Pinpoint the cell where the given text exists, returning its (X, Y) midpoint coordinate. 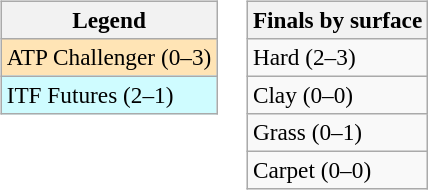
Clay (0–0) (337, 95)
Grass (0–1) (337, 133)
ATP Challenger (0–3) (108, 57)
Hard (2–3) (337, 57)
Carpet (0–0) (337, 171)
Legend (108, 20)
Finals by surface (337, 20)
ITF Futures (2–1) (108, 95)
